Output the [X, Y] coordinate of the center of the cell containing the given text.  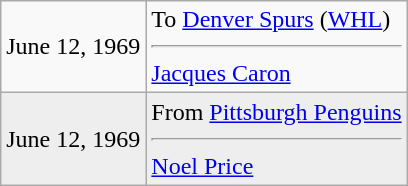
From Pittsburgh PenguinsNoel Price [276, 139]
To Denver Spurs (WHL)Jacques Caron [276, 47]
